Output the [X, Y] coordinate of the center of the cell containing the given text.  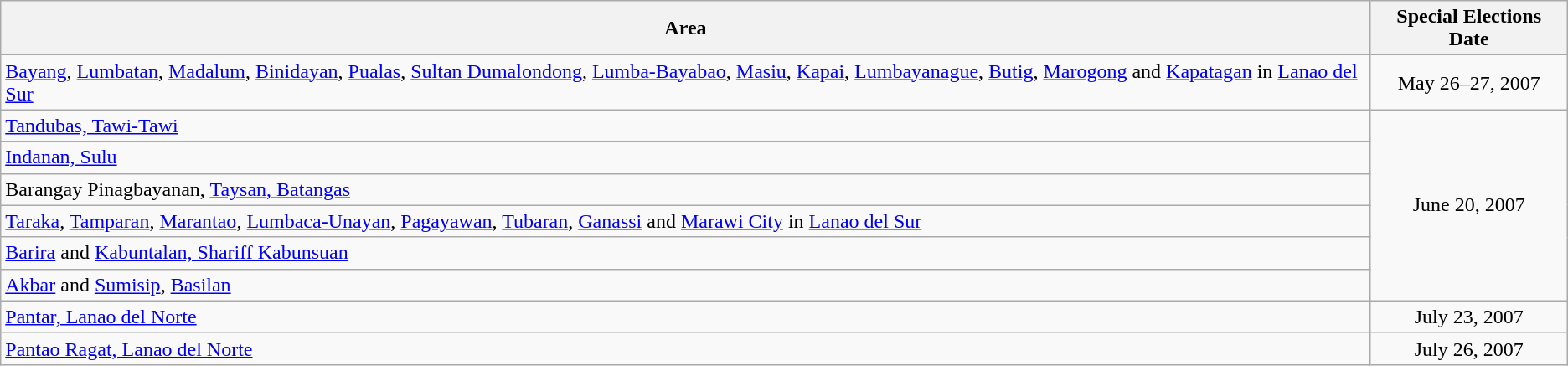
Pantao Ragat, Lanao del Norte [685, 348]
Akbar and Sumisip, Basilan [685, 285]
Taraka, Tamparan, Marantao, Lumbaca-Unayan, Pagayawan, Tubaran, Ganassi and Marawi City in Lanao del Sur [685, 221]
July 23, 2007 [1469, 317]
Pantar, Lanao del Norte [685, 317]
Tandubas, Tawi-Tawi [685, 126]
Barira and Kabuntalan, Shariff Kabunsuan [685, 253]
Special Elections Date [1469, 28]
July 26, 2007 [1469, 348]
Barangay Pinagbayanan, Taysan, Batangas [685, 189]
Area [685, 28]
June 20, 2007 [1469, 205]
May 26–27, 2007 [1469, 82]
Indanan, Sulu [685, 157]
